Extract the [x, y] coordinate from the center of the cell holding the provided text.  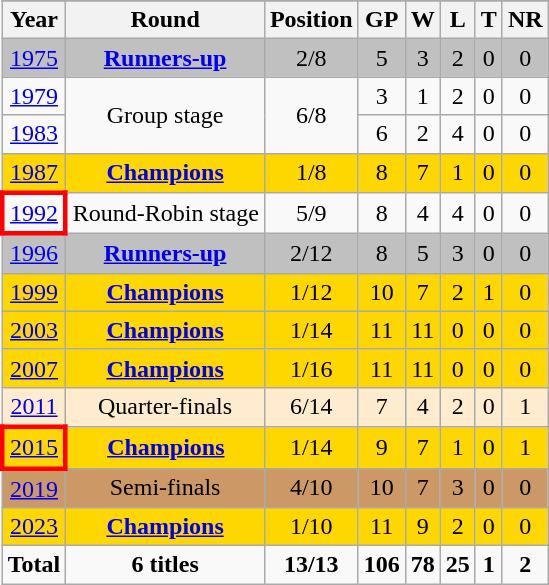
W [422, 20]
1999 [34, 292]
2011 [34, 407]
6/14 [311, 407]
2023 [34, 527]
1992 [34, 214]
25 [458, 565]
1987 [34, 173]
2/8 [311, 58]
106 [382, 565]
Position [311, 20]
78 [422, 565]
2007 [34, 368]
1/10 [311, 527]
Group stage [166, 115]
NR [525, 20]
GP [382, 20]
2015 [34, 448]
1983 [34, 134]
Semi-finals [166, 488]
1/16 [311, 368]
Year [34, 20]
Round [166, 20]
1/12 [311, 292]
2/12 [311, 254]
Round-Robin stage [166, 214]
5/9 [311, 214]
Total [34, 565]
L [458, 20]
Quarter-finals [166, 407]
6/8 [311, 115]
4/10 [311, 488]
2019 [34, 488]
1996 [34, 254]
13/13 [311, 565]
T [488, 20]
2003 [34, 330]
1975 [34, 58]
1979 [34, 96]
6 [382, 134]
6 titles [166, 565]
1/8 [311, 173]
